For the text-containing cell, return its midpoint in (X, Y) coordinate format. 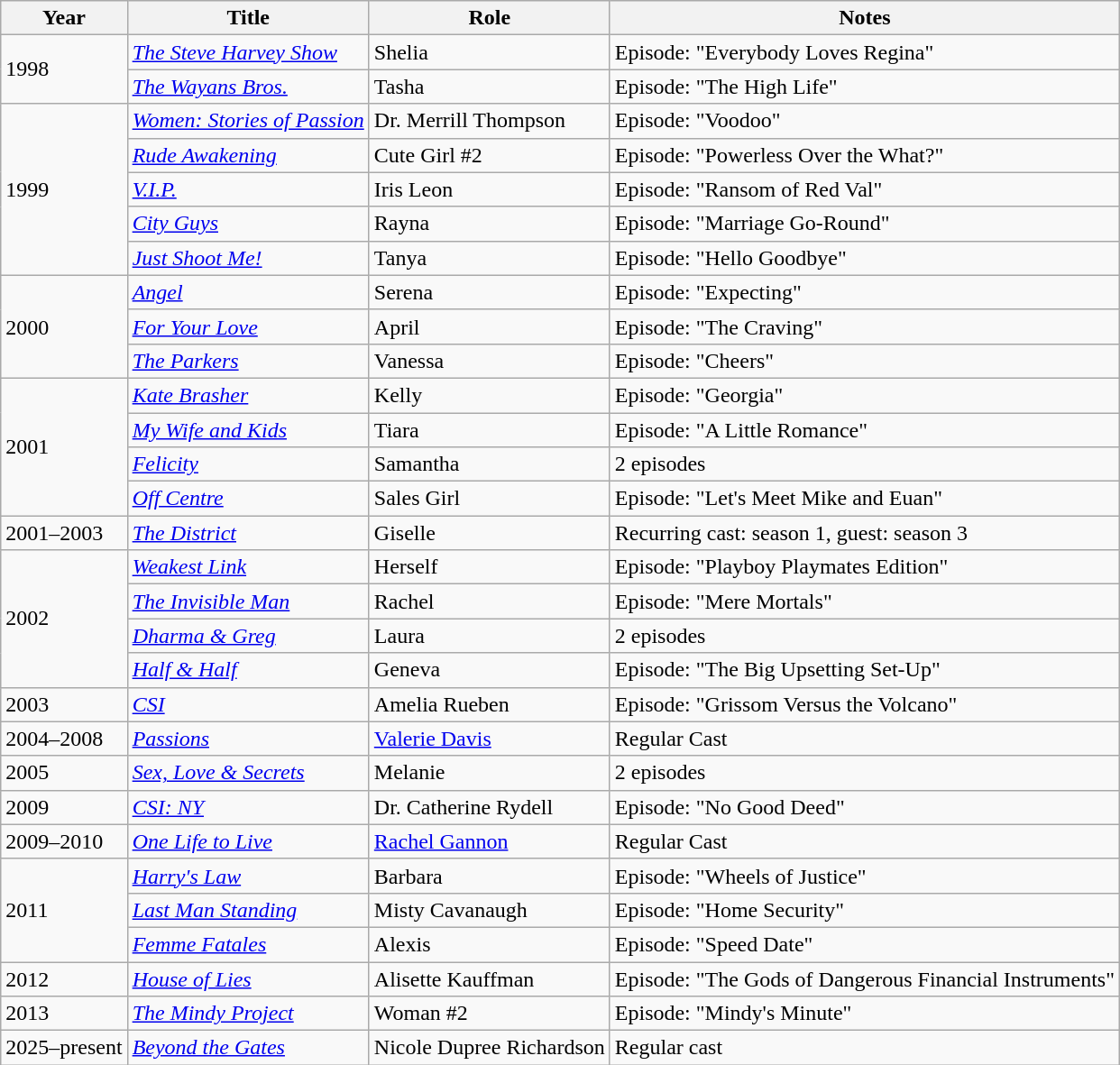
For Your Love (248, 326)
2003 (64, 704)
2025–present (64, 1048)
City Guys (248, 224)
Half & Half (248, 670)
Beyond the Gates (248, 1048)
Barbara (489, 876)
Alexis (489, 944)
Episode: "Wheels of Justice" (864, 876)
Sex, Love & Secrets (248, 773)
1999 (64, 189)
2009–2010 (64, 841)
Kate Brasher (248, 395)
Sales Girl (489, 499)
Episode: "The Big Upsetting Set-Up" (864, 670)
Episode: "Powerless Over the What?" (864, 155)
Rayna (489, 224)
Tasha (489, 87)
V.I.P. (248, 189)
Role (489, 18)
2001 (64, 446)
The Steve Harvey Show (248, 52)
Episode: "Ransom of Red Val" (864, 189)
Episode: "The Gods of Dangerous Financial Instruments" (864, 978)
Notes (864, 18)
Tanya (489, 258)
Melanie (489, 773)
The Mindy Project (248, 1014)
Felicity (248, 464)
Weakest Link (248, 567)
Tiara (489, 430)
Episode: "Speed Date" (864, 944)
The Wayans Bros. (248, 87)
Giselle (489, 533)
Rachel (489, 601)
Episode: "Cheers" (864, 361)
Passions (248, 739)
Episode: "Let's Meet Mike and Euan" (864, 499)
2001–2003 (64, 533)
2002 (64, 619)
Women: Stories of Passion (248, 121)
Episode: "Georgia" (864, 395)
Episode: "Mindy's Minute" (864, 1014)
Episode: "Voodoo" (864, 121)
One Life to Live (248, 841)
Episode: "Marriage Go-Round" (864, 224)
2000 (64, 326)
Valerie Davis (489, 739)
Iris Leon (489, 189)
2011 (64, 910)
Cute Girl #2 (489, 155)
Episode: "Expecting" (864, 292)
2012 (64, 978)
Episode: "A Little Romance" (864, 430)
Femme Fatales (248, 944)
Angel (248, 292)
My Wife and Kids (248, 430)
Off Centre (248, 499)
1998 (64, 69)
Episode: "Mere Mortals" (864, 601)
Shelia (489, 52)
CSI (248, 704)
Herself (489, 567)
Amelia Rueben (489, 704)
2005 (64, 773)
Harry's Law (248, 876)
Nicole Dupree Richardson (489, 1048)
Episode: "Hello Goodbye" (864, 258)
Rachel Gannon (489, 841)
The District (248, 533)
Episode: "Home Security" (864, 910)
Vanessa (489, 361)
Just Shoot Me! (248, 258)
Episode: "The High Life" (864, 87)
The Invisible Man (248, 601)
Serena (489, 292)
2009 (64, 807)
Laura (489, 636)
Rude Awakening (248, 155)
Kelly (489, 395)
Woman #2 (489, 1014)
CSI: NY (248, 807)
April (489, 326)
Misty Cavanaugh (489, 910)
Episode: "No Good Deed" (864, 807)
Year (64, 18)
Episode: "Everybody Loves Regina" (864, 52)
Recurring cast: season 1, guest: season 3 (864, 533)
2013 (64, 1014)
Regular cast (864, 1048)
Alisette Kauffman (489, 978)
Dr. Merrill Thompson (489, 121)
Episode: "Grissom Versus the Volcano" (864, 704)
Samantha (489, 464)
Episode: "The Craving" (864, 326)
House of Lies (248, 978)
Dr. Catherine Rydell (489, 807)
2004–2008 (64, 739)
Last Man Standing (248, 910)
Dharma & Greg (248, 636)
Episode: "Playboy Playmates Edition" (864, 567)
Geneva (489, 670)
Title (248, 18)
The Parkers (248, 361)
